Pinpoint the cell where the given text exists, returning its (X, Y) midpoint coordinate. 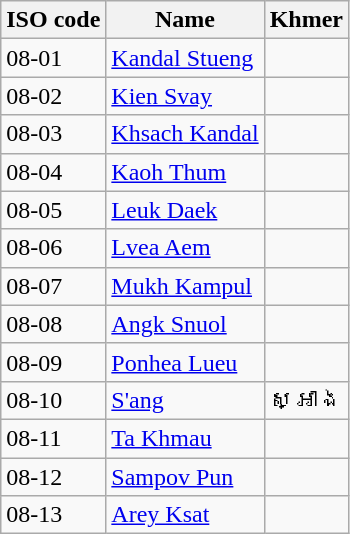
08-06 (54, 248)
Kien Svay (185, 96)
08-13 (54, 515)
08-03 (54, 134)
08-04 (54, 172)
Angk Snuol (185, 324)
Lvea Aem (185, 248)
08-05 (54, 210)
Leuk Daek (185, 210)
08-08 (54, 324)
08-12 (54, 477)
Mukh Kampul (185, 286)
08-10 (54, 400)
Khsach Kandal (185, 134)
S'ang (185, 400)
Name (185, 20)
Sampov Pun (185, 477)
Ponhea Lueu (185, 362)
Khmer (306, 20)
08-01 (54, 58)
ស្អាង (306, 400)
08-09 (54, 362)
Kaoh Thum (185, 172)
Kandal Stueng (185, 58)
08-07 (54, 286)
Ta Khmau (185, 438)
Arey Ksat (185, 515)
ISO code (54, 20)
08-02 (54, 96)
08-11 (54, 438)
